Find where the given text appears and provide that cell's center as (X, Y) coordinate. 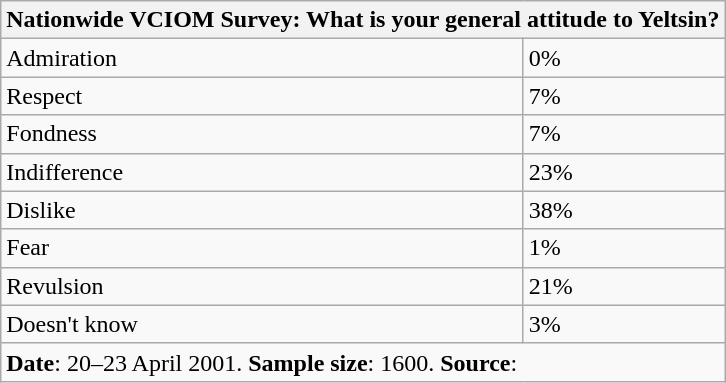
Date: 20–23 April 2001. Sample size: 1600. Source: (363, 362)
Indifference (262, 172)
Dislike (262, 210)
Fondness (262, 134)
38% (624, 210)
23% (624, 172)
Respect (262, 96)
0% (624, 58)
1% (624, 248)
21% (624, 286)
Doesn't know (262, 324)
3% (624, 324)
Revulsion (262, 286)
Admiration (262, 58)
Nationwide VCIOM Survey: What is your general attitude to Yeltsin? (363, 20)
Fear (262, 248)
